Locate the cell with the specified text and output its [X, Y] center coordinate. 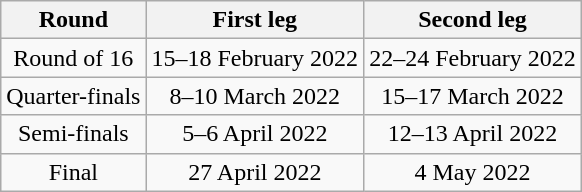
27 April 2022 [255, 172]
Semi-finals [74, 134]
Second leg [473, 20]
First leg [255, 20]
15–17 March 2022 [473, 96]
Final [74, 172]
Round [74, 20]
22–24 February 2022 [473, 58]
Round of 16 [74, 58]
15–18 February 2022 [255, 58]
4 May 2022 [473, 172]
5–6 April 2022 [255, 134]
Quarter-finals [74, 96]
12–13 April 2022 [473, 134]
8–10 March 2022 [255, 96]
